For the text-containing cell, return its midpoint in (x, y) coordinate format. 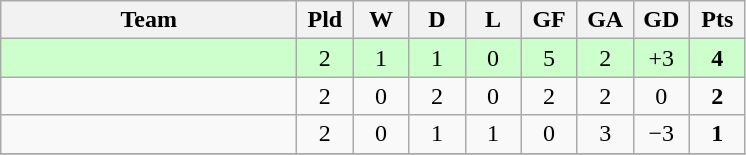
5 (549, 58)
GA (605, 20)
3 (605, 134)
Pld (325, 20)
4 (717, 58)
L (493, 20)
+3 (661, 58)
−3 (661, 134)
Team (149, 20)
W (381, 20)
GD (661, 20)
Pts (717, 20)
D (437, 20)
GF (549, 20)
